Detect which cell encompasses the target text, then output its (X, Y) center coordinate. 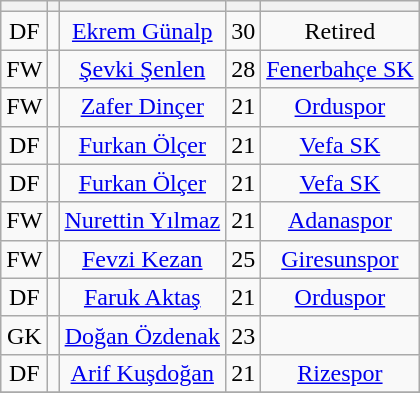
Zafer Dinçer (142, 107)
Adanaspor (340, 221)
Doğan Özdenak (142, 335)
30 (244, 31)
Fevzi Kezan (142, 259)
Retired (340, 31)
Giresunspor (340, 259)
Nurettin Yılmaz (142, 221)
Rizespor (340, 373)
GK (24, 335)
Ekrem Günalp (142, 31)
Arif Kuşdoğan (142, 373)
Şevki Şenlen (142, 69)
25 (244, 259)
Fenerbahçe SK (340, 69)
Faruk Aktaş (142, 297)
28 (244, 69)
23 (244, 335)
